Pinpoint the cell where the given text exists, returning its (x, y) midpoint coordinate. 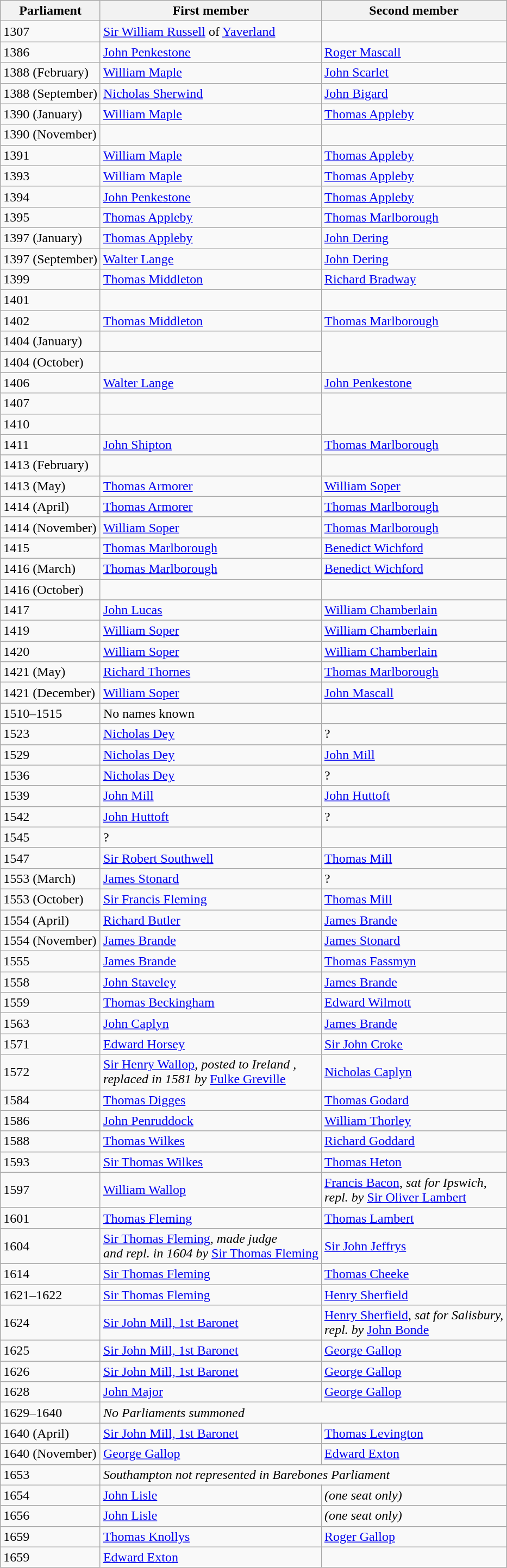
1572 (51, 1072)
Sir Robert Southwell (211, 858)
Thomas Levington (414, 1433)
1547 (51, 858)
Thomas Beckingham (211, 1003)
Sir John Jeffrys (414, 1245)
1510–1515 (51, 713)
1415 (51, 548)
1401 (51, 300)
Parliament (51, 11)
1416 (October) (51, 589)
1395 (51, 217)
Richard Goddard (414, 1141)
1413 (May) (51, 486)
Sir Thomas Fleming, made judge and repl. in 1604 by Sir Thomas Fleming (211, 1245)
John Caplyn (211, 1023)
1588 (51, 1141)
1411 (51, 445)
1640 (April) (51, 1433)
1604 (51, 1245)
1394 (51, 197)
Thomas Godard (414, 1100)
1536 (51, 775)
1404 (October) (51, 362)
1558 (51, 982)
Roger Gallop (414, 1537)
1621–1622 (51, 1295)
1397 (September) (51, 259)
1404 (January) (51, 342)
Richard Thornes (211, 672)
John Staveley (211, 982)
1614 (51, 1274)
1653 (51, 1475)
1393 (51, 176)
1406 (51, 383)
Sir John Croke (414, 1044)
1413 (February) (51, 465)
1399 (51, 280)
First member (211, 11)
Thomas Digges (211, 1100)
1656 (51, 1516)
Edward Horsey (211, 1044)
1626 (51, 1371)
1624 (51, 1323)
1584 (51, 1100)
1553 (October) (51, 899)
Thomas Knollys (211, 1537)
1410 (51, 424)
Sir William Russell of Yaverland (211, 31)
John Bigard (414, 93)
Sir Henry Wallop, posted to Ireland , replaced in 1581 by Fulke Greville (211, 1072)
John Lucas (211, 610)
1414 (April) (51, 507)
1391 (51, 155)
1571 (51, 1044)
1563 (51, 1023)
1420 (51, 652)
1559 (51, 1003)
1402 (51, 321)
Francis Bacon, sat for Ipswich, repl. by Sir Oliver Lambert (414, 1190)
1586 (51, 1121)
1629–1640 (51, 1413)
Southampton not represented in Barebones Parliament (303, 1475)
John Shipton (211, 445)
Henry Sherfield, sat for Salisbury, repl. by John Bonde (414, 1323)
1654 (51, 1495)
Nicholas Caplyn (414, 1072)
1388 (February) (51, 73)
Henry Sherfield (414, 1295)
1554 (November) (51, 941)
1397 (January) (51, 238)
1307 (51, 31)
1539 (51, 796)
No names known (211, 713)
1545 (51, 837)
Second member (414, 11)
William Thorley (414, 1121)
Thomas Heton (414, 1162)
Roger Mascall (414, 52)
John Scarlet (414, 73)
1628 (51, 1392)
1625 (51, 1351)
1421 (December) (51, 693)
1414 (November) (51, 527)
1390 (November) (51, 135)
1407 (51, 403)
1640 (November) (51, 1454)
John Penruddock (211, 1121)
1597 (51, 1190)
Thomas Fassmyn (414, 962)
1593 (51, 1162)
John Major (211, 1392)
Richard Bradway (414, 280)
Edward Wilmott (414, 1003)
Sir Thomas Wilkes (211, 1162)
1390 (January) (51, 114)
John Mascall (414, 693)
Nicholas Sherwind (211, 93)
Thomas Wilkes (211, 1141)
Thomas Fleming (211, 1218)
1419 (51, 631)
1555 (51, 962)
1386 (51, 52)
1523 (51, 734)
1388 (September) (51, 93)
1529 (51, 755)
1554 (April) (51, 920)
1601 (51, 1218)
1421 (May) (51, 672)
1553 (March) (51, 878)
Thomas Cheeke (414, 1274)
1417 (51, 610)
William Wallop (211, 1190)
No Parliaments summoned (303, 1413)
Sir Francis Fleming (211, 899)
Thomas Lambert (414, 1218)
1542 (51, 817)
Richard Butler (211, 920)
1416 (March) (51, 568)
